Extract the [X, Y] coordinate from the center of the cell holding the provided text.  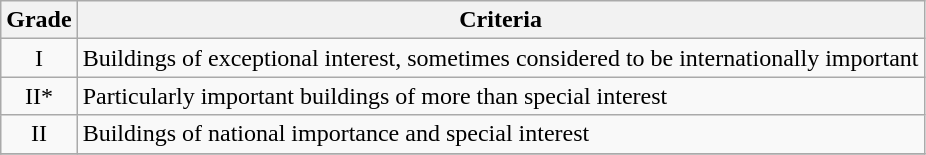
I [39, 58]
Criteria [500, 20]
Particularly important buildings of more than special interest [500, 96]
Buildings of national importance and special interest [500, 134]
Buildings of exceptional interest, sometimes considered to be internationally important [500, 58]
II [39, 134]
II* [39, 96]
Grade [39, 20]
